Output the [X, Y] coordinate of the center of the cell containing the given text.  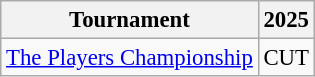
CUT [286, 58]
2025 [286, 20]
Tournament [130, 20]
The Players Championship [130, 58]
